Extract the (X, Y) coordinate from the center of the cell holding the provided text.  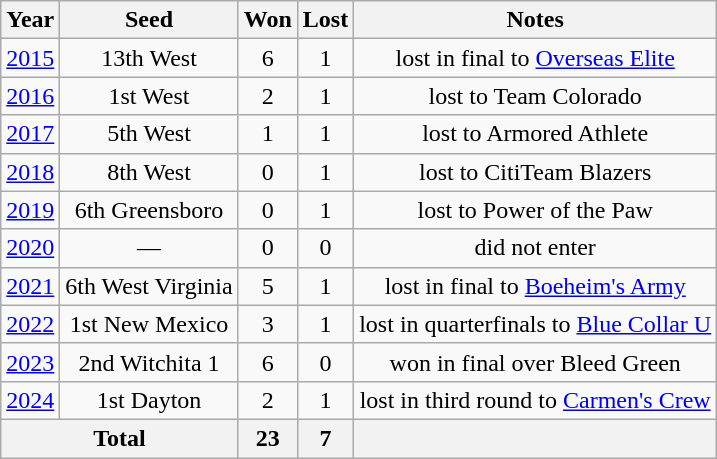
23 (268, 438)
Total (120, 438)
2018 (30, 172)
Seed (149, 20)
lost in third round to Carmen's Crew (536, 400)
lost in quarterfinals to Blue Collar U (536, 324)
2nd Witchita 1 (149, 362)
2015 (30, 58)
lost to Armored Athlete (536, 134)
2016 (30, 96)
lost to Power of the Paw (536, 210)
1st Dayton (149, 400)
did not enter (536, 248)
lost in final to Overseas Elite (536, 58)
2024 (30, 400)
6th Greensboro (149, 210)
3 (268, 324)
2023 (30, 362)
7 (325, 438)
— (149, 248)
6th West Virginia (149, 286)
1st West (149, 96)
lost to CitiTeam Blazers (536, 172)
8th West (149, 172)
2022 (30, 324)
13th West (149, 58)
Won (268, 20)
5 (268, 286)
2019 (30, 210)
1st New Mexico (149, 324)
lost in final to Boeheim's Army (536, 286)
won in final over Bleed Green (536, 362)
2021 (30, 286)
2017 (30, 134)
Year (30, 20)
lost to Team Colorado (536, 96)
5th West (149, 134)
2020 (30, 248)
Lost (325, 20)
Notes (536, 20)
